Output the [X, Y] coordinate of the center of the cell containing the given text.  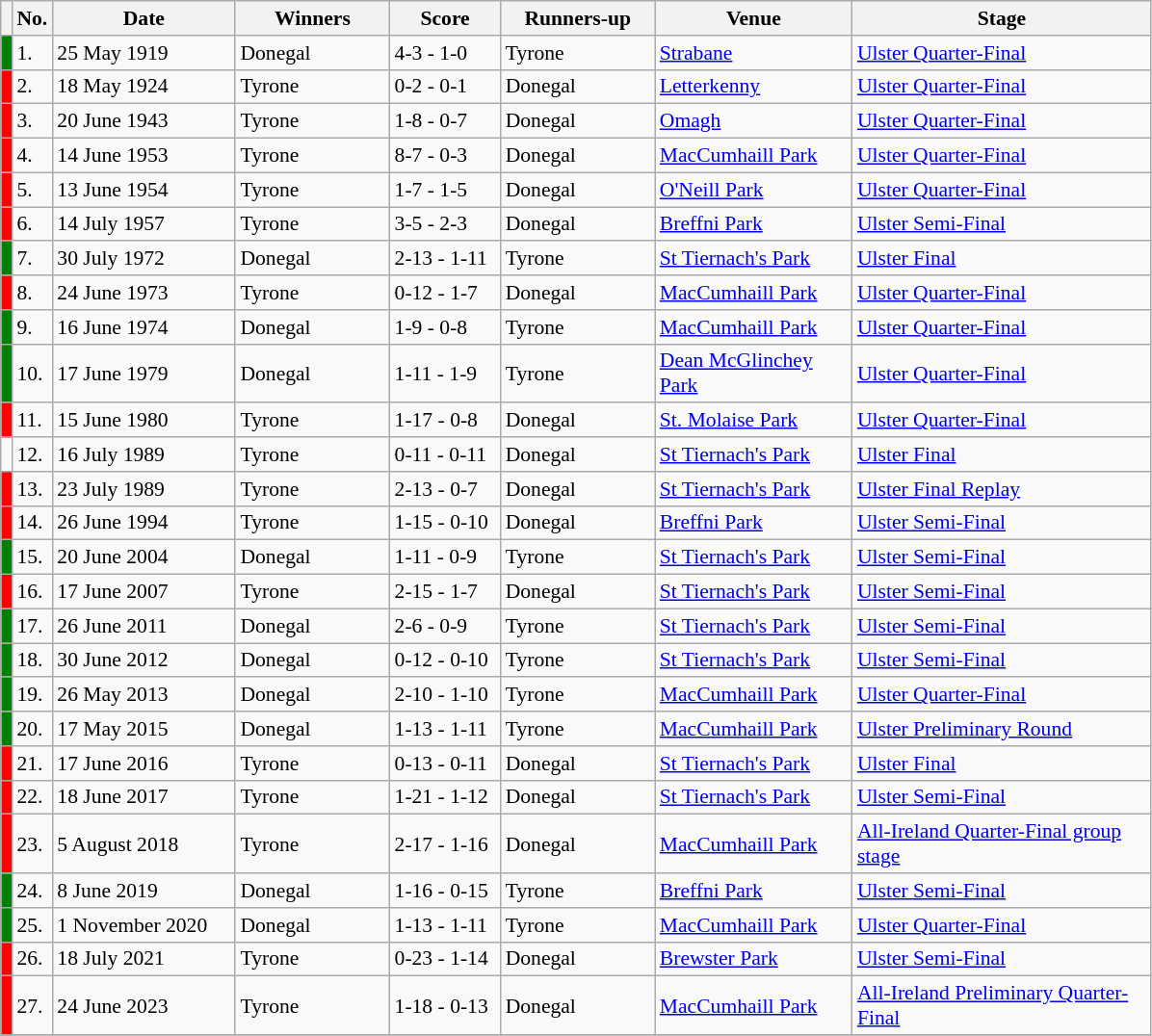
All-Ireland Preliminary Quarter-Final [1002, 1005]
5. [32, 190]
Date [144, 18]
17 May 2015 [144, 729]
All-Ireland Quarter-Final group stage [1002, 843]
1-11 - 0-9 [445, 557]
Winners [312, 18]
30 July 1972 [144, 259]
26 June 2011 [144, 626]
4. [32, 156]
4-3 - 1-0 [445, 53]
0-23 - 1-14 [445, 959]
15 June 1980 [144, 421]
16 July 1989 [144, 454]
Dean McGlinchey Park [753, 374]
18 July 2021 [144, 959]
0-11 - 0-11 [445, 454]
9. [32, 327]
2-13 - 1-11 [445, 259]
2-10 - 1-10 [445, 695]
O'Neill Park [753, 190]
1. [32, 53]
6. [32, 224]
24 June 1973 [144, 293]
14 July 1957 [144, 224]
18. [32, 660]
23 July 1989 [144, 489]
0-12 - 1-7 [445, 293]
15. [32, 557]
Stage [1002, 18]
3. [32, 121]
8 June 2019 [144, 891]
St. Molaise Park [753, 421]
Venue [753, 18]
17 June 1979 [144, 374]
23. [32, 843]
20 June 1943 [144, 121]
26. [32, 959]
8. [32, 293]
17. [32, 626]
1-8 - 0-7 [445, 121]
30 June 2012 [144, 660]
1-9 - 0-8 [445, 327]
1 November 2020 [144, 925]
1-18 - 0-13 [445, 1005]
20 June 2004 [144, 557]
7. [32, 259]
26 May 2013 [144, 695]
Score [445, 18]
2-13 - 0-7 [445, 489]
16. [32, 592]
8-7 - 0-3 [445, 156]
21. [32, 764]
1-7 - 1-5 [445, 190]
25 May 1919 [144, 53]
Ulster Preliminary Round [1002, 729]
24. [32, 891]
18 June 2017 [144, 797]
10. [32, 374]
12. [32, 454]
Brewster Park [753, 959]
14 June 1953 [144, 156]
Strabane [753, 53]
5 August 2018 [144, 843]
1-11 - 1-9 [445, 374]
2-15 - 1-7 [445, 592]
2. [32, 87]
17 June 2016 [144, 764]
26 June 1994 [144, 523]
25. [32, 925]
Letterkenny [753, 87]
13 June 1954 [144, 190]
1-16 - 0-15 [445, 891]
18 May 1924 [144, 87]
17 June 2007 [144, 592]
Ulster Final Replay [1002, 489]
13. [32, 489]
2-6 - 0-9 [445, 626]
16 June 1974 [144, 327]
24 June 2023 [144, 1005]
Omagh [753, 121]
Runners-up [578, 18]
3-5 - 2-3 [445, 224]
22. [32, 797]
1-17 - 0-8 [445, 421]
0-2 - 0-1 [445, 87]
No. [32, 18]
1-15 - 0-10 [445, 523]
0-13 - 0-11 [445, 764]
27. [32, 1005]
11. [32, 421]
2-17 - 1-16 [445, 843]
20. [32, 729]
0-12 - 0-10 [445, 660]
14. [32, 523]
19. [32, 695]
1-21 - 1-12 [445, 797]
